Scan for the cell matching the given text and deliver its [X, Y] coordinate at center. 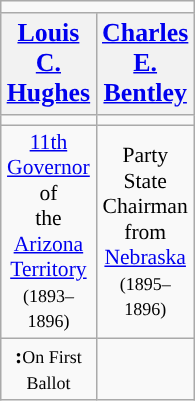
Party State Chairmanfrom Nebraska(1895–1896) [145, 232]
Louis C. Hughes [48, 64]
11th Governor of the Arizona Territory(1893–1896) [48, 232]
Charles E. Bentley [145, 64]
:On First Ballot [48, 370]
